Scan for the cell matching the given text and deliver its (X, Y) coordinate at center. 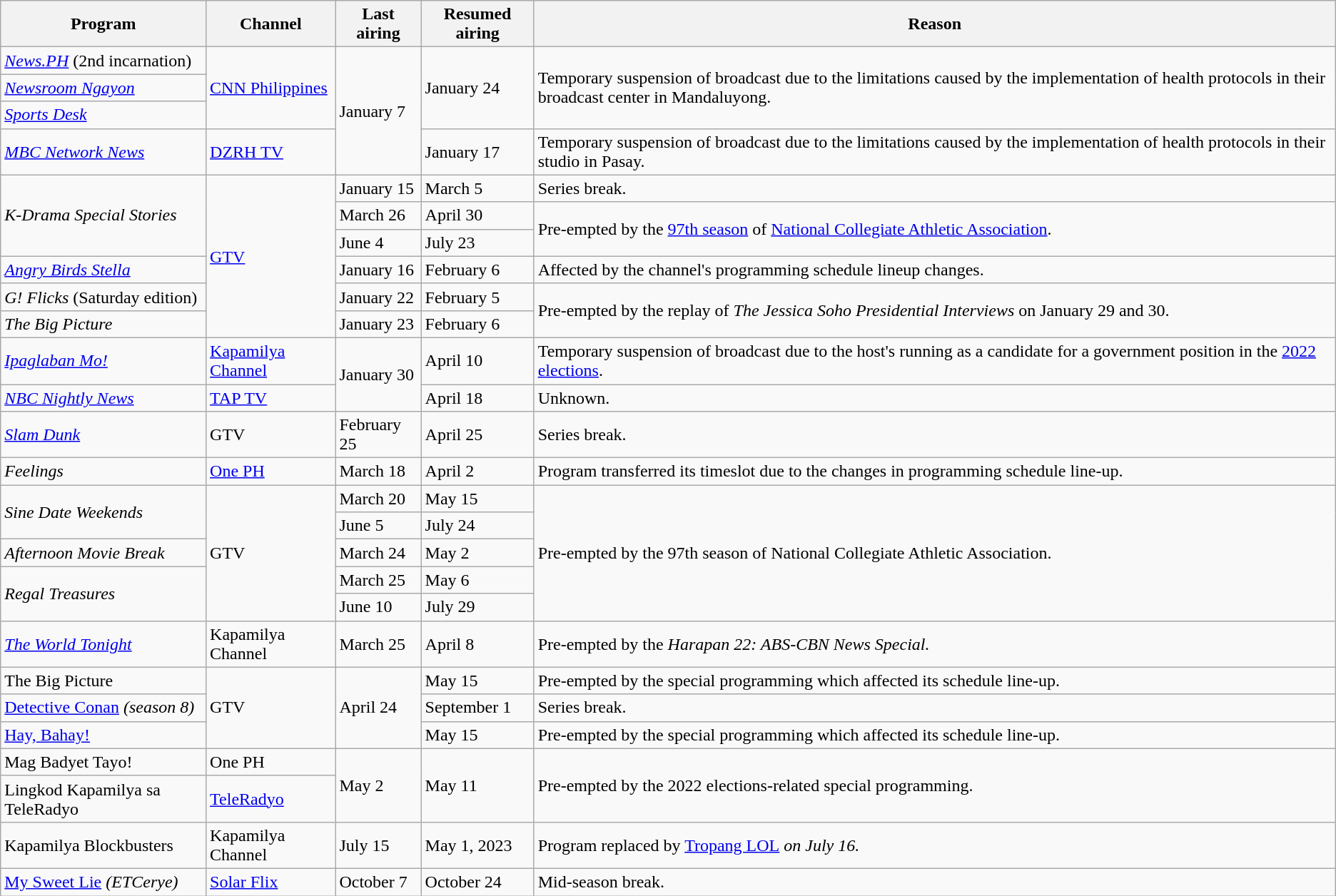
K-Drama Special Stories (103, 215)
February 5 (477, 297)
May 6 (477, 580)
Detective Conan (season 8) (103, 708)
Mag Badyet Tayo! (103, 762)
Temporary suspension of broadcast due to the limitations caused by the implementation of health protocols in their broadcast center in Mandaluyong. (935, 88)
January 17 (477, 151)
Ipaglaban Mo! (103, 361)
May 11 (477, 785)
Angry Birds Stella (103, 270)
The World Tonight (103, 643)
MBC Network News (103, 151)
G! Flicks (Saturday edition) (103, 297)
TAP TV (271, 397)
September 1 (477, 708)
April 25 (477, 435)
January 24 (477, 88)
Temporary suspension of broadcast due to the host's running as a candidate for a government position in the 2022 elections. (935, 361)
Hay, Bahay! (103, 735)
Pre-empted by the replay of The Jessica Soho Presidential Interviews on January 29 and 30. (935, 310)
News.PH (2nd incarnation) (103, 61)
Slam Dunk (103, 435)
April 8 (477, 643)
March 20 (378, 499)
March 26 (378, 215)
March 18 (378, 472)
July 29 (477, 607)
Unknown. (935, 397)
Last airing (378, 24)
Sine Date Weekends (103, 512)
April 2 (477, 472)
Solar Flix (271, 882)
Afternoon Movie Break (103, 553)
Feelings (103, 472)
DZRH TV (271, 151)
Pre-empted by the 2022 elections-related special programming. (935, 785)
January 7 (378, 111)
March 24 (378, 553)
April 30 (477, 215)
June 4 (378, 243)
January 16 (378, 270)
Sports Desk (103, 115)
Program replaced by Tropang LOL on July 16. (935, 845)
June 10 (378, 607)
Kapamilya Blockbusters (103, 845)
TeleRadyo (271, 799)
July 23 (477, 243)
July 24 (477, 526)
Newsroom Ngayon (103, 88)
April 10 (477, 361)
October 7 (378, 882)
April 18 (477, 397)
January 15 (378, 188)
February 25 (378, 435)
Temporary suspension of broadcast due to the limitations caused by the implementation of health protocols in their studio in Pasay. (935, 151)
January 22 (378, 297)
July 15 (378, 845)
Mid-season break. (935, 882)
Resumed airing (477, 24)
June 5 (378, 526)
Regal Treasures (103, 594)
Pre-empted by the Harapan 22: ABS-CBN News Special. (935, 643)
Affected by the channel's programming schedule lineup changes. (935, 270)
April 24 (378, 708)
March 5 (477, 188)
October 24 (477, 882)
Program transferred its timeslot due to the changes in programming schedule line-up. (935, 472)
May 1, 2023 (477, 845)
CNN Philippines (271, 88)
Program (103, 24)
Lingkod Kapamilya sa TeleRadyo (103, 799)
My Sweet Lie (ETCerye) (103, 882)
NBC Nightly News (103, 397)
Channel (271, 24)
Reason (935, 24)
January 23 (378, 324)
January 30 (378, 374)
